Locate the cell with the specified text and output its (X, Y) center coordinate. 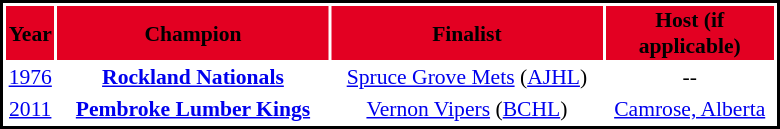
Pembroke Lumber Kings (192, 108)
Host (if applicable) (690, 33)
Finalist (466, 33)
Vernon Vipers (BCHL) (466, 108)
Spruce Grove Mets (AJHL) (466, 77)
Champion (192, 33)
2011 (30, 108)
-- (690, 77)
Year (30, 33)
Rockland Nationals (192, 77)
1976 (30, 77)
Camrose, Alberta (690, 108)
